Detect which cell encompasses the target text, then output its (x, y) center coordinate. 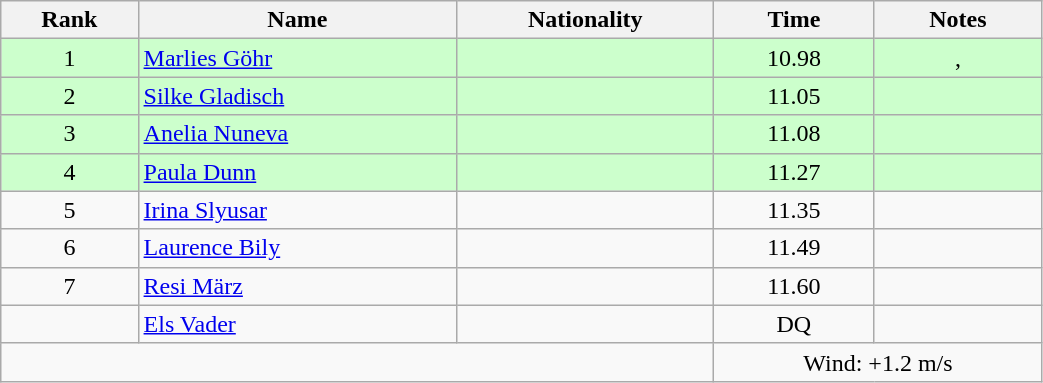
Paula Dunn (298, 172)
11.49 (794, 248)
Name (298, 20)
Resi März (298, 286)
11.05 (794, 96)
Anelia Nuneva (298, 134)
Wind: +1.2 m/s (878, 362)
10.98 (794, 58)
6 (70, 248)
Nationality (586, 20)
11.35 (794, 210)
11.08 (794, 134)
1 (70, 58)
, (958, 58)
11.27 (794, 172)
4 (70, 172)
11.60 (794, 286)
3 (70, 134)
Notes (958, 20)
Marlies Göhr (298, 58)
Els Vader (298, 324)
Irina Slyusar (298, 210)
Silke Gladisch (298, 96)
Rank (70, 20)
7 (70, 286)
2 (70, 96)
5 (70, 210)
Laurence Bily (298, 248)
Time (794, 20)
DQ (794, 324)
